Return the [X, Y] coordinate for the center point of the cell that contains the specified text.  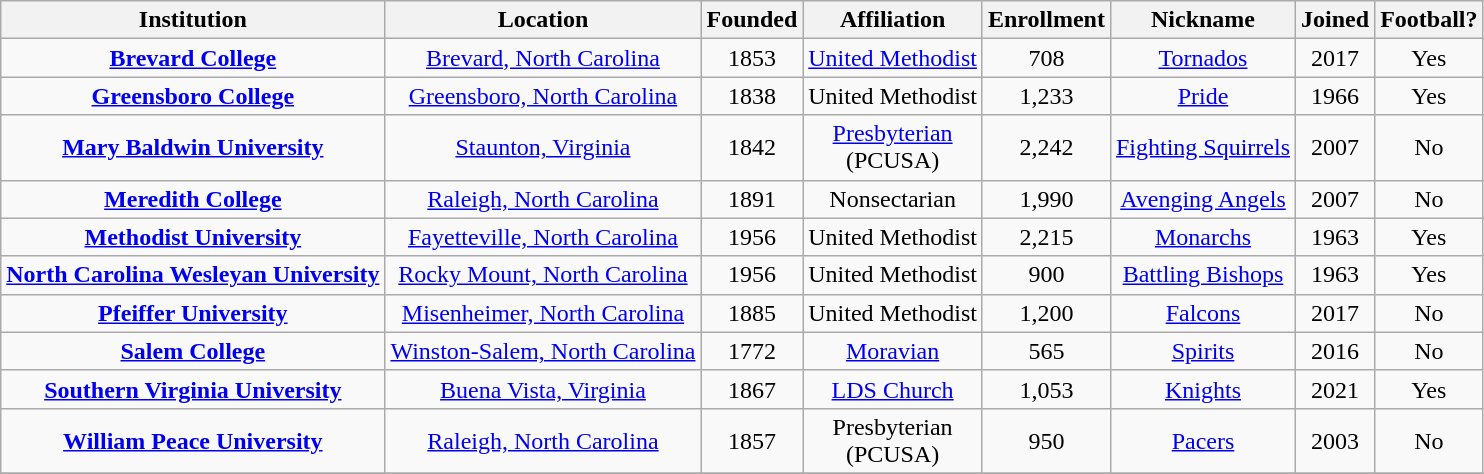
2016 [1336, 351]
1,200 [1046, 313]
Monarchs [1202, 237]
Football? [1429, 20]
Pacers [1202, 440]
2021 [1336, 389]
Avenging Angels [1202, 199]
1853 [752, 58]
1857 [752, 440]
Rocky Mount, North Carolina [543, 275]
Nonsectarian [893, 199]
Southern Virginia University [193, 389]
Meredith College [193, 199]
1772 [752, 351]
708 [1046, 58]
Misenheimer, North Carolina [543, 313]
LDS Church [893, 389]
Moravian [893, 351]
Enrollment [1046, 20]
Institution [193, 20]
Greensboro College [193, 96]
Falcons [1202, 313]
Location [543, 20]
1,990 [1046, 199]
Pride [1202, 96]
1842 [752, 148]
Founded [752, 20]
Mary Baldwin University [193, 148]
2,242 [1046, 148]
1838 [752, 96]
1,233 [1046, 96]
950 [1046, 440]
Knights [1202, 389]
Tornados [1202, 58]
Nickname [1202, 20]
Greensboro, North Carolina [543, 96]
North Carolina Wesleyan University [193, 275]
Spirits [1202, 351]
1,053 [1046, 389]
Joined [1336, 20]
1867 [752, 389]
William Peace University [193, 440]
2,215 [1046, 237]
Affiliation [893, 20]
565 [1046, 351]
Winston-Salem, North Carolina [543, 351]
Staunton, Virginia [543, 148]
1885 [752, 313]
Methodist University [193, 237]
2003 [1336, 440]
Brevard College [193, 58]
Buena Vista, Virginia [543, 389]
900 [1046, 275]
1966 [1336, 96]
Fayetteville, North Carolina [543, 237]
Brevard, North Carolina [543, 58]
Battling Bishops [1202, 275]
1891 [752, 199]
Salem College [193, 351]
Pfeiffer University [193, 313]
Fighting Squirrels [1202, 148]
